Pinpoint the cell where the given text exists, returning its [x, y] midpoint coordinate. 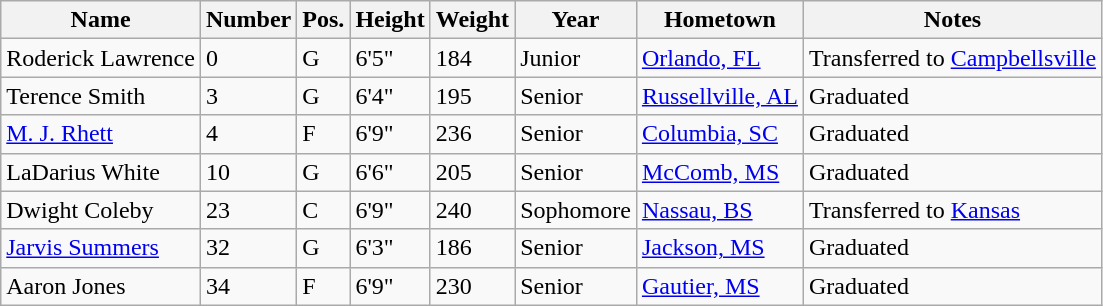
Terence Smith [101, 96]
205 [472, 172]
184 [472, 58]
6'5" [390, 58]
Columbia, SC [720, 134]
236 [472, 134]
6'6" [390, 172]
10 [248, 172]
Notes [952, 20]
Height [390, 20]
LaDarius White [101, 172]
Russellville, AL [720, 96]
32 [248, 248]
Year [576, 20]
Transferred to Campbellsville [952, 58]
Weight [472, 20]
Name [101, 20]
Sophomore [576, 210]
6'3" [390, 248]
Transferred to Kansas [952, 210]
Jackson, MS [720, 248]
C [324, 210]
Gautier, MS [720, 286]
34 [248, 286]
240 [472, 210]
6'4" [390, 96]
McComb, MS [720, 172]
Roderick Lawrence [101, 58]
Nassau, BS [720, 210]
Aaron Jones [101, 286]
4 [248, 134]
Jarvis Summers [101, 248]
M. J. Rhett [101, 134]
Hometown [720, 20]
186 [472, 248]
Orlando, FL [720, 58]
Number [248, 20]
Pos. [324, 20]
Dwight Coleby [101, 210]
3 [248, 96]
230 [472, 286]
0 [248, 58]
23 [248, 210]
195 [472, 96]
Junior [576, 58]
